Identify which cell holds the provided text, then report its [X, Y] central coordinate. 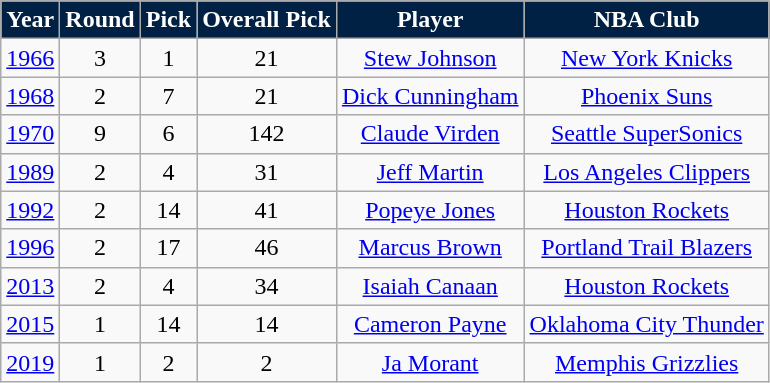
1996 [30, 248]
Seattle SuperSonics [646, 134]
Portland Trail Blazers [646, 248]
Round [100, 20]
Year [30, 20]
1992 [30, 210]
1968 [30, 96]
Pick [168, 20]
1966 [30, 58]
9 [100, 134]
7 [168, 96]
New York Knicks [646, 58]
Memphis Grizzlies [646, 362]
2013 [30, 286]
Jeff Martin [430, 172]
17 [168, 248]
Isaiah Canaan [430, 286]
31 [267, 172]
Player [430, 20]
142 [267, 134]
2015 [30, 324]
1989 [30, 172]
46 [267, 248]
1970 [30, 134]
Dick Cunningham [430, 96]
41 [267, 210]
Marcus Brown [430, 248]
3 [100, 58]
Popeye Jones [430, 210]
Los Angeles Clippers [646, 172]
Oklahoma City Thunder [646, 324]
Phoenix Suns [646, 96]
Stew Johnson [430, 58]
2019 [30, 362]
Claude Virden [430, 134]
Ja Morant [430, 362]
NBA Club [646, 20]
Overall Pick [267, 20]
6 [168, 134]
34 [267, 286]
Cameron Payne [430, 324]
